Pinpoint the cell where the given text exists, returning its (x, y) midpoint coordinate. 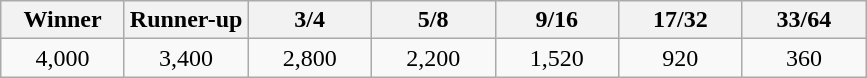
360 (804, 58)
2,200 (433, 58)
1,520 (557, 58)
Winner (63, 20)
4,000 (63, 58)
3,400 (186, 58)
920 (681, 58)
2,800 (310, 58)
3/4 (310, 20)
Runner-up (186, 20)
5/8 (433, 20)
33/64 (804, 20)
17/32 (681, 20)
9/16 (557, 20)
